Return [x, y] of the center of cell containing provided text 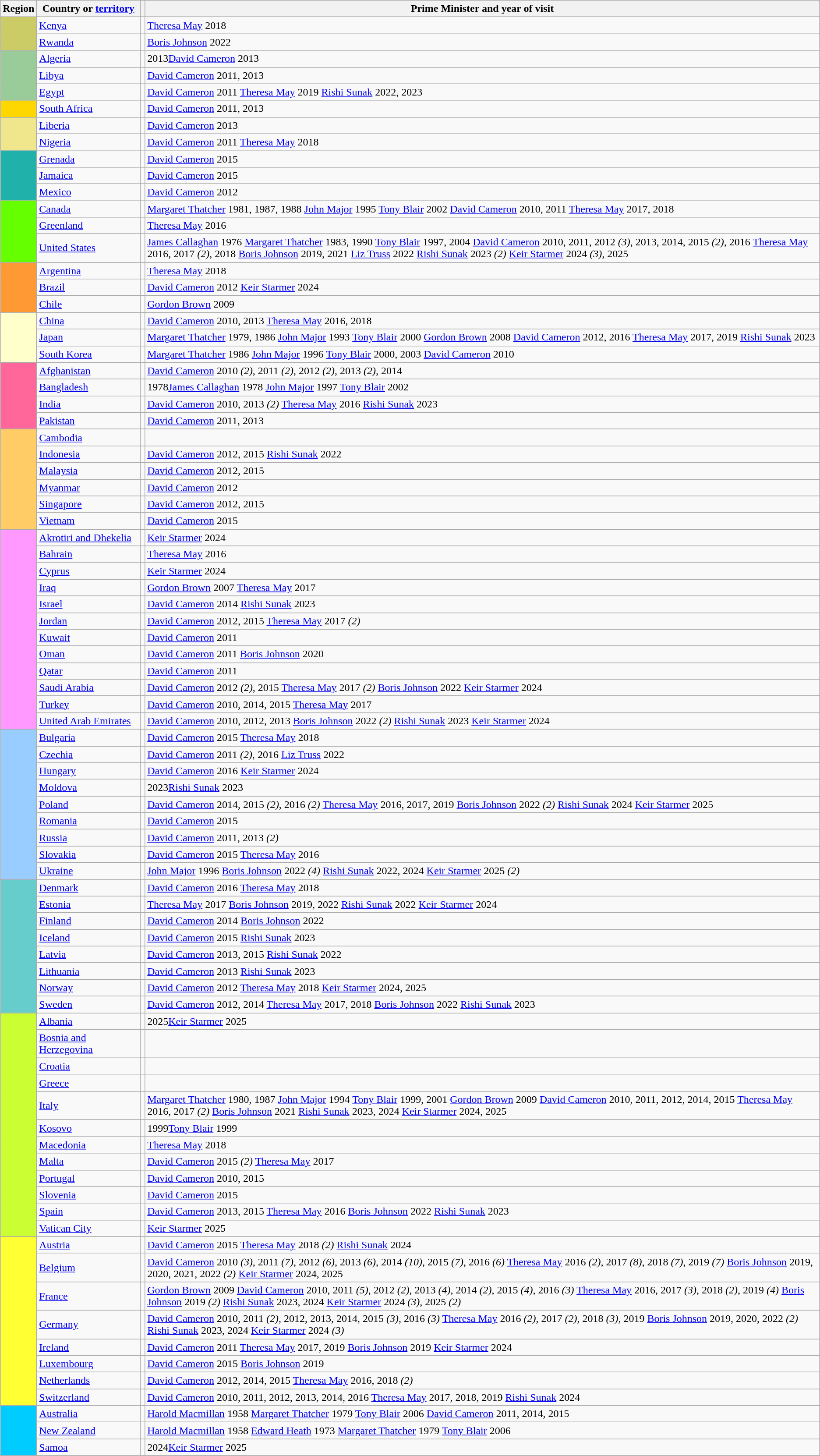
China [88, 321]
Margaret Thatcher 1981, 1987, 1988 John Major 1995 Tony Blair 2002 David Cameron 2010, 2011 Theresa May 2017, 2018 [483, 209]
United Arab Emirates [88, 721]
David Cameron 2012 (2), 2015 Theresa May 2017 (2) Boris Johnson 2022 Keir Starmer 2024 [483, 687]
Estonia [88, 904]
Czechia [88, 754]
France [88, 1296]
Luxembourg [88, 1364]
David Cameron 2015 Rishi Sunak 2023 [483, 938]
South Africa [88, 109]
David Cameron 2011 Theresa May 2019 Rishi Sunak 2022, 2023 [483, 92]
Italy [88, 1106]
David Cameron 2012 Theresa May 2018 Keir Starmer 2024, 2025 [483, 988]
Russia [88, 838]
Netherlands [88, 1381]
David Cameron 2011 (2), 2016 Liz Truss 2022 [483, 754]
David Cameron 2011 Boris Johnson 2020 [483, 654]
Rwanda [88, 42]
Vatican City [88, 1228]
Jamaica [88, 175]
2025Keir Starmer 2025 [483, 1021]
Jordan [88, 621]
Poland [88, 804]
Libya [88, 75]
Bangladesh [88, 387]
Malaysia [88, 471]
Denmark [88, 888]
Ukraine [88, 871]
Myanmar [88, 488]
David Cameron 2010, 2011, 2012, 2013, 2014, 2016 Theresa May 2017, 2018, 2019 Rishi Sunak 2024 [483, 1397]
South Korea [88, 354]
Malta [88, 1162]
Lithuania [88, 971]
Afghanistan [88, 371]
Cyprus [88, 571]
New Zealand [88, 1431]
Boris Johnson 2022 [483, 42]
Gordon Brown 2009 [483, 304]
Moldova [88, 788]
Brazil [88, 287]
David Cameron 2012, 2015 Theresa May 2017 (2) [483, 621]
2024Keir Starmer 2025 [483, 1447]
Slovenia [88, 1195]
Kuwait [88, 638]
Macedonia [88, 1145]
Mexico [88, 192]
Kenya [88, 25]
Greece [88, 1083]
India [88, 404]
Pakistan [88, 421]
David Cameron 2011, 2013 (2) [483, 838]
Japan [88, 337]
Oman [88, 654]
Croatia [88, 1066]
Ireland [88, 1347]
Cambodia [88, 437]
David Cameron 2014, 2015 (2), 2016 (2) Theresa May 2016, 2017, 2019 Boris Johnson 2022 (2) Rishi Sunak 2024 Keir Starmer 2025 [483, 804]
David Cameron 2013, 2015 Theresa May 2016 Boris Johnson 2022 Rishi Sunak 2023 [483, 1212]
Vietnam [88, 521]
David Cameron 2015 Theresa May 2018 (2) Rishi Sunak 2024 [483, 1245]
David Cameron 2010, 2013 Theresa May 2016, 2018 [483, 321]
David Cameron 2013 [483, 125]
Spain [88, 1212]
Belgium [88, 1267]
Kosovo [88, 1128]
David Cameron 2014 Rishi Sunak 2023 [483, 604]
Theresa May 2017 Boris Johnson 2019, 2022 Rishi Sunak 2022 Keir Starmer 2024 [483, 904]
Algeria [88, 59]
David Cameron 2010, 2014, 2015 Theresa May 2017 [483, 704]
Region [18, 9]
Margaret Thatcher 1986 John Major 1996 Tony Blair 2000, 2003 David Cameron 2010 [483, 354]
Country or territory [88, 9]
Chile [88, 304]
Austria [88, 1245]
David Cameron 2016 Keir Starmer 2024 [483, 771]
David Cameron 2010, 2013 (2) Theresa May 2016 Rishi Sunak 2023 [483, 404]
David Cameron 2014 Boris Johnson 2022 [483, 921]
Greenland [88, 226]
Prime Minister and year of visit [483, 9]
Singapore [88, 504]
Gordon Brown 2007 Theresa May 2017 [483, 588]
David Cameron 2012, 2014, 2015 Theresa May 2016, 2018 (2) [483, 1381]
David Cameron 2011 Theresa May 2018 [483, 142]
Grenada [88, 159]
United States [88, 248]
David Cameron 2015 (2) Theresa May 2017 [483, 1162]
Australia [88, 1414]
Keir Starmer 2025 [483, 1228]
David Cameron 2015 Boris Johnson 2019 [483, 1364]
Akrotiri and Dhekelia [88, 538]
2013David Cameron 2013 [483, 59]
Harold Macmillan 1958 Edward Heath 1973 Margaret Thatcher 1979 Tony Blair 2006 [483, 1431]
2023Rishi Sunak 2023 [483, 788]
David Cameron 2012, 2014 Theresa May 2017, 2018 Boris Johnson 2022 Rishi Sunak 2023 [483, 1004]
Egypt [88, 92]
David Cameron 2010, 2015 [483, 1178]
David Cameron 2015 Theresa May 2016 [483, 854]
Nigeria [88, 142]
1978James Callaghan 1978 John Major 1997 Tony Blair 2002 [483, 387]
Portugal [88, 1178]
Sweden [88, 1004]
David Cameron 2012, 2015 Rishi Sunak 2022 [483, 454]
Margaret Thatcher 1979, 1986 John Major 1993 Tony Blair 2000 Gordon Brown 2008 David Cameron 2012, 2016 Theresa May 2017, 2019 Rishi Sunak 2023 [483, 337]
Qatar [88, 671]
Bulgaria [88, 737]
Norway [88, 988]
Iraq [88, 588]
Germany [88, 1324]
1999Tony Blair 1999 [483, 1128]
Israel [88, 604]
Albania [88, 1021]
Argentina [88, 271]
David Cameron 2015 Theresa May 2018 [483, 737]
Indonesia [88, 454]
Romania [88, 821]
Finland [88, 921]
David Cameron 2011 Theresa May 2017, 2019 Boris Johnson 2019 Keir Starmer 2024 [483, 1347]
David Cameron 2012 Keir Starmer 2024 [483, 287]
Switzerland [88, 1397]
Hungary [88, 771]
Liberia [88, 125]
Turkey [88, 704]
Bahrain [88, 554]
David Cameron 2013, 2015 Rishi Sunak 2022 [483, 954]
Iceland [88, 938]
David Cameron 2013 Rishi Sunak 2023 [483, 971]
Saudi Arabia [88, 687]
David Cameron 2016 Theresa May 2018 [483, 888]
David Cameron 2010 (2), 2011 (2), 2012 (2), 2013 (2), 2014 [483, 371]
Harold Macmillan 1958 Margaret Thatcher 1979 Tony Blair 2006 David Cameron 2011, 2014, 2015 [483, 1414]
Slovakia [88, 854]
Samoa [88, 1447]
David Cameron 2010, 2012, 2013 Boris Johnson 2022 (2) Rishi Sunak 2023 Keir Starmer 2024 [483, 721]
John Major 1996 Boris Johnson 2022 (4) Rishi Sunak 2022, 2024 Keir Starmer 2025 (2) [483, 871]
Canada [88, 209]
Latvia [88, 954]
Bosnia and Herzegovina [88, 1044]
